Locate the cell with the specified text and output its [X, Y] center coordinate. 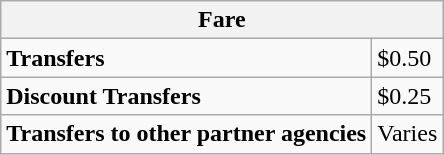
$0.25 [408, 96]
$0.50 [408, 58]
Discount Transfers [186, 96]
Fare [222, 20]
Transfers to other partner agencies [186, 134]
Varies [408, 134]
Transfers [186, 58]
